From the cell containing the given text, extract its center point as (x, y) coordinate. 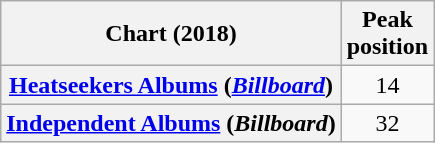
14 (387, 85)
Chart (2018) (171, 34)
Independent Albums (Billboard) (171, 123)
32 (387, 123)
Peakposition (387, 34)
Heatseekers Albums (Billboard) (171, 85)
